Determine the [X, Y] coordinate at the center of the cell enclosing the given text.  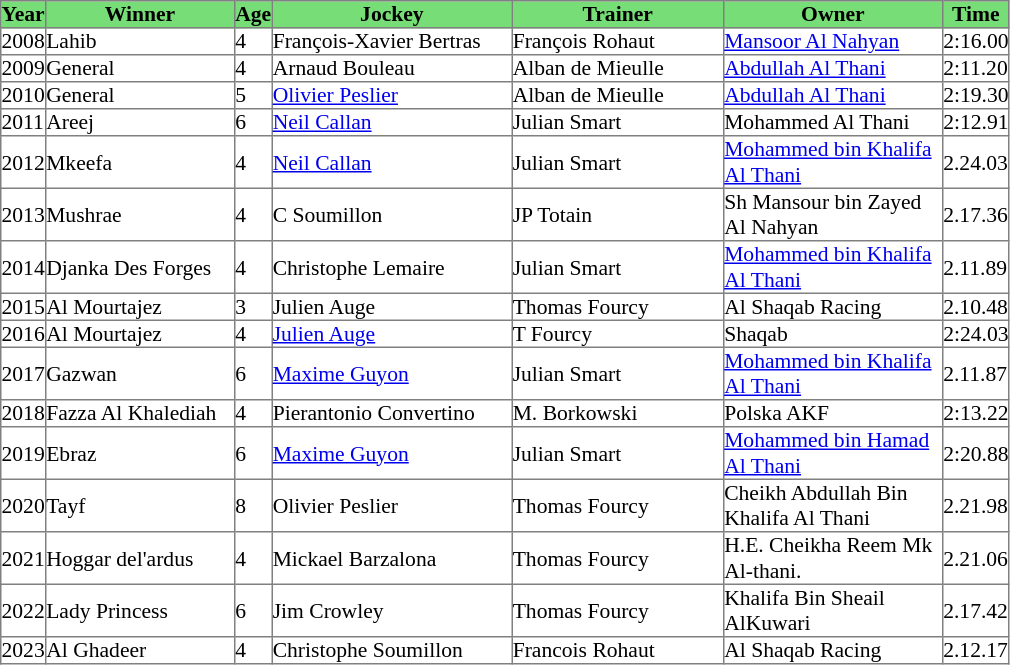
Mohammed bin Hamad Al Thani [832, 453]
2.17.42 [976, 610]
2.12.17 [976, 650]
2.24.03 [976, 162]
Ebraz [140, 453]
2.21.06 [976, 558]
H.E. Cheikha Reem Mk Al-thani. [832, 558]
5 [252, 96]
Polska AKF [832, 414]
Al Ghadeer [140, 650]
Year [24, 14]
Mickael Barzalona [392, 558]
Jim Crowley [392, 610]
2018 [24, 414]
Owner [832, 14]
2:24.03 [976, 334]
Winner [140, 14]
M. Borkowski [618, 414]
2:13.22 [976, 414]
2012 [24, 162]
2:12.91 [976, 122]
2.21.98 [976, 505]
Cheikh Abdullah Bin Khalifa Al Thani [832, 505]
Trainer [618, 14]
2019 [24, 453]
2010 [24, 96]
2.11.89 [976, 267]
2013 [24, 214]
François Rohaut [618, 42]
Fazza Al Khalediah [140, 414]
2.11.87 [976, 373]
2:20.88 [976, 453]
Mkeefa [140, 162]
2016 [24, 334]
Time [976, 14]
2015 [24, 306]
T Fourcy [618, 334]
Lady Princess [140, 610]
3 [252, 306]
Christophe Soumillon [392, 650]
Mohammed Al Thani [832, 122]
Lahib [140, 42]
Christophe Lemaire [392, 267]
2021 [24, 558]
Mansoor Al Nahyan [832, 42]
Pierantonio Convertino [392, 414]
Sh Mansour bin Zayed Al Nahyan [832, 214]
2.10.48 [976, 306]
Djanka Des Forges [140, 267]
Gazwan [140, 373]
2014 [24, 267]
2:19.30 [976, 96]
2:11.20 [976, 68]
Arnaud Bouleau [392, 68]
Hoggar del'ardus [140, 558]
8 [252, 505]
Age [252, 14]
François-Xavier Bertras [392, 42]
Areej [140, 122]
2008 [24, 42]
C Soumillon [392, 214]
2020 [24, 505]
Mushrae [140, 214]
JP Totain [618, 214]
2023 [24, 650]
Khalifa Bin Sheail AlKuwari [832, 610]
2009 [24, 68]
2:16.00 [976, 42]
Jockey [392, 14]
Tayf [140, 505]
2022 [24, 610]
Shaqab [832, 334]
2011 [24, 122]
2.17.36 [976, 214]
Francois Rohaut [618, 650]
2017 [24, 373]
